Return [x, y] of the center of cell containing provided text 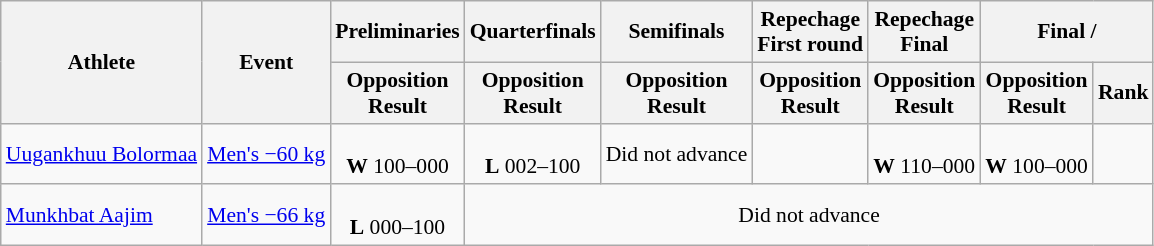
Men's −66 kg [266, 216]
Rank [1124, 92]
W 110–000 [924, 154]
L 000–100 [397, 216]
Men's −60 kg [266, 154]
Preliminaries [397, 32]
RepechageFirst round [810, 32]
Final / [1066, 32]
Semifinals [677, 32]
Quarterfinals [533, 32]
Event [266, 62]
RepechageFinal [924, 32]
Athlete [102, 62]
L 002–100 [533, 154]
Munkhbat Aajim [102, 216]
Uugankhuu Bolormaa [102, 154]
